Extract the (X, Y) coordinate from the center of the cell holding the provided text.  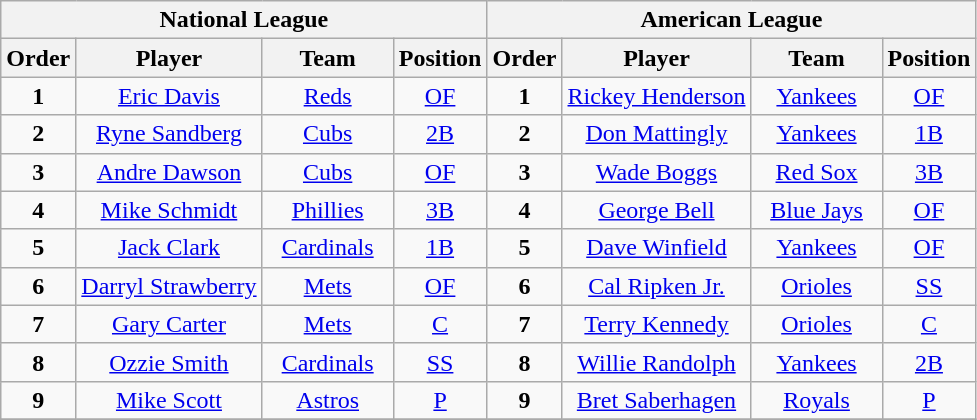
Mike Scott (169, 400)
George Bell (656, 210)
Willie Randolph (656, 362)
Gary Carter (169, 324)
Rickey Henderson (656, 96)
Phillies (328, 210)
Royals (816, 400)
Red Sox (816, 172)
Darryl Strawberry (169, 286)
Wade Boggs (656, 172)
Cal Ripken Jr. (656, 286)
Astros (328, 400)
Reds (328, 96)
National League (244, 20)
Ozzie Smith (169, 362)
Don Mattingly (656, 134)
Dave Winfield (656, 248)
American League (732, 20)
Terry Kennedy (656, 324)
Blue Jays (816, 210)
Eric Davis (169, 96)
Jack Clark (169, 248)
Ryne Sandberg (169, 134)
Andre Dawson (169, 172)
Mike Schmidt (169, 210)
Bret Saberhagen (656, 400)
